Pinpoint the cell where the given text exists, returning its [x, y] midpoint coordinate. 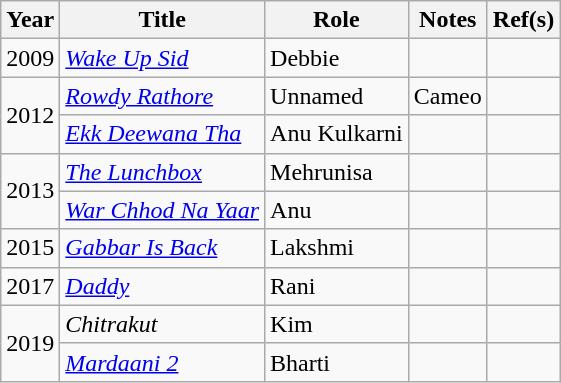
2015 [30, 248]
Mehrunisa [337, 172]
Ref(s) [523, 20]
2019 [30, 343]
Role [337, 20]
Ekk Deewana Tha [162, 134]
Title [162, 20]
Rowdy Rathore [162, 96]
Daddy [162, 286]
Bharti [337, 362]
Notes [448, 20]
Lakshmi [337, 248]
Mardaani 2 [162, 362]
Debbie [337, 58]
Gabbar Is Back [162, 248]
2017 [30, 286]
Chitrakut [162, 324]
Cameo [448, 96]
Unnamed [337, 96]
2013 [30, 191]
Kim [337, 324]
The Lunchbox [162, 172]
Anu Kulkarni [337, 134]
Rani [337, 286]
2012 [30, 115]
Year [30, 20]
Wake Up Sid [162, 58]
Anu [337, 210]
War Chhod Na Yaar [162, 210]
2009 [30, 58]
